Detect which cell encompasses the target text, then output its (X, Y) center coordinate. 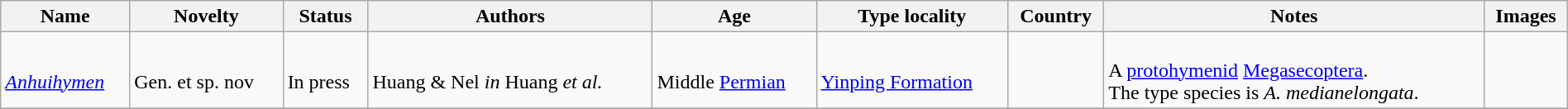
Country (1055, 17)
Status (326, 17)
Age (734, 17)
Yinping Formation (911, 70)
In press (326, 70)
Notes (1294, 17)
Name (65, 17)
Anhuihymen (65, 70)
Huang & Nel in Huang et al. (510, 70)
Type locality (911, 17)
A protohymenid Megasecoptera. The type species is A. medianelongata. (1294, 70)
Novelty (207, 17)
Middle Permian (734, 70)
Gen. et sp. nov (207, 70)
Authors (510, 17)
Images (1527, 17)
